Extract the (X, Y) coordinate from the center of the cell holding the provided text.  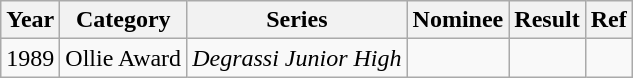
Year (30, 20)
Degrassi Junior High (297, 58)
1989 (30, 58)
Ref (608, 20)
Category (124, 20)
Nominee (458, 20)
Ollie Award (124, 58)
Series (297, 20)
Result (547, 20)
